Identify which cell holds the provided text, then report its [x, y] central coordinate. 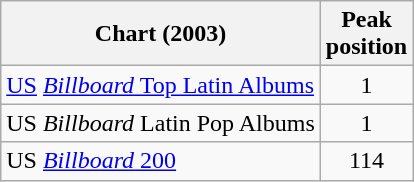
US Billboard 200 [161, 161]
US Billboard Top Latin Albums [161, 85]
US Billboard Latin Pop Albums [161, 123]
114 [366, 161]
Peakposition [366, 34]
Chart (2003) [161, 34]
